Return [X, Y] of the center of cell containing provided text 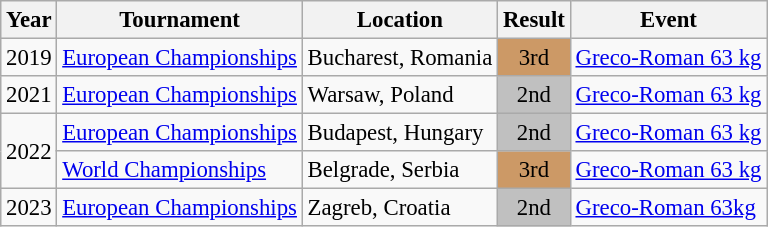
World Championships [180, 170]
Zagreb, Croatia [400, 208]
Year [29, 20]
2022 [29, 152]
Result [534, 20]
Budapest, Hungary [400, 133]
Belgrade, Serbia [400, 170]
Bucharest, Romania [400, 58]
2021 [29, 95]
Tournament [180, 20]
Warsaw, Poland [400, 95]
Greco-Roman 63kg [668, 208]
2023 [29, 208]
Event [668, 20]
Location [400, 20]
2019 [29, 58]
